Pinpoint the cell where the given text exists, returning its (X, Y) midpoint coordinate. 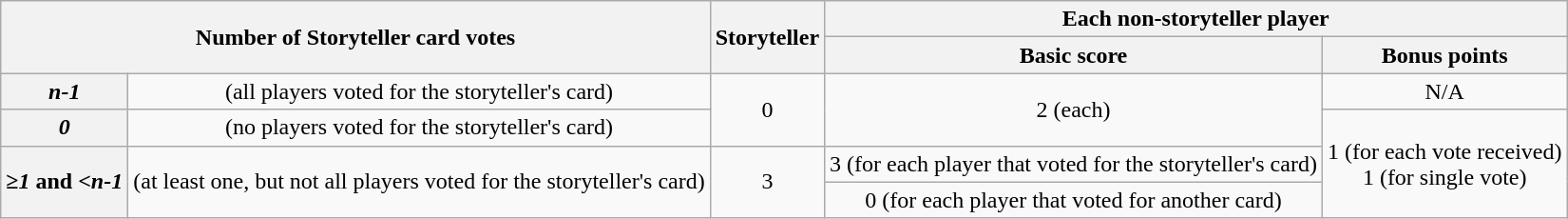
Storyteller (767, 37)
Number of Storyteller card votes (355, 37)
Bonus points (1444, 55)
2 (each) (1074, 109)
Each non-storyteller player (1195, 19)
0 (for each player that voted for another card) (1074, 200)
(no players voted for the storyteller's card) (420, 128)
Basic score (1074, 55)
≥1 and <n-1 (65, 182)
(at least one, but not all players voted for the storyteller's card) (420, 182)
3 (767, 182)
n-1 (65, 91)
1 (for each vote received)1 (for single vote) (1444, 164)
N/A (1444, 91)
(all players voted for the storyteller's card) (420, 91)
3 (for each player that voted for the storyteller's card) (1074, 164)
